Capture the cell that displays the provided text and extract its (x, y) central coordinate. 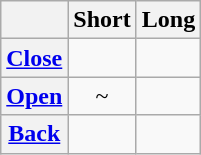
Close (34, 58)
Back (34, 134)
~ (102, 96)
Short (102, 20)
Long (168, 20)
Open (34, 96)
